Detect which cell encompasses the target text, then output its [X, Y] center coordinate. 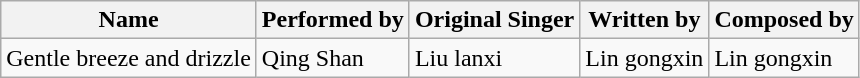
Liu lanxi [494, 58]
Name [129, 20]
Qing Shan [332, 58]
Original Singer [494, 20]
Composed by [784, 20]
Written by [644, 20]
Performed by [332, 20]
Gentle breeze and drizzle [129, 58]
